Pinpoint the cell where the given text exists, returning its [x, y] midpoint coordinate. 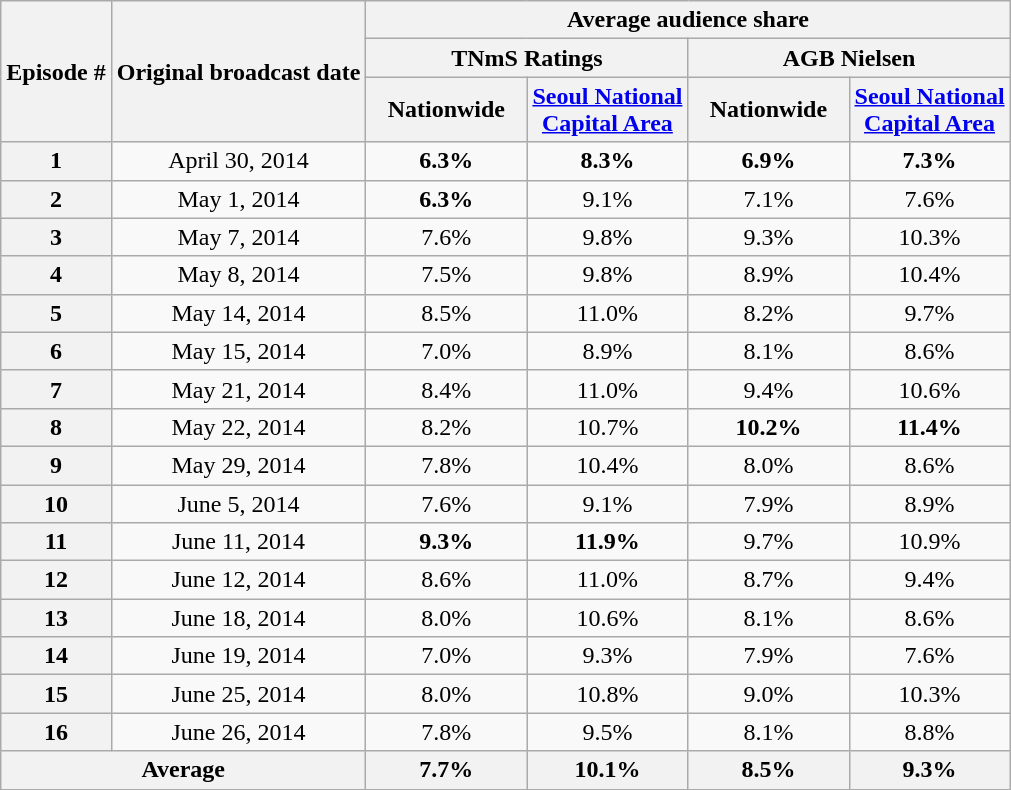
9.5% [608, 732]
5 [56, 313]
16 [56, 732]
7 [56, 389]
May 29, 2014 [238, 465]
6 [56, 351]
June 26, 2014 [238, 732]
7.5% [446, 275]
9.0% [768, 694]
May 1, 2014 [238, 199]
8.8% [930, 732]
June 12, 2014 [238, 580]
May 15, 2014 [238, 351]
8 [56, 427]
11.9% [608, 542]
Average audience share [688, 20]
May 7, 2014 [238, 237]
8.3% [608, 161]
June 11, 2014 [238, 542]
10.7% [608, 427]
10.2% [768, 427]
8.7% [768, 580]
May 8, 2014 [238, 275]
11.4% [930, 427]
AGB Nielsen [849, 58]
10.1% [608, 770]
15 [56, 694]
4 [56, 275]
7.3% [930, 161]
May 22, 2014 [238, 427]
10.8% [608, 694]
April 30, 2014 [238, 161]
1 [56, 161]
June 18, 2014 [238, 618]
June 19, 2014 [238, 656]
7.7% [446, 770]
May 21, 2014 [238, 389]
Average [184, 770]
TNmS Ratings [527, 58]
June 5, 2014 [238, 503]
14 [56, 656]
13 [56, 618]
8.4% [446, 389]
10.9% [930, 542]
11 [56, 542]
Episode # [56, 72]
2 [56, 199]
6.9% [768, 161]
3 [56, 237]
12 [56, 580]
Original broadcast date [238, 72]
June 25, 2014 [238, 694]
10 [56, 503]
May 14, 2014 [238, 313]
9 [56, 465]
7.1% [768, 199]
